Detect which cell encompasses the target text, then output its (x, y) center coordinate. 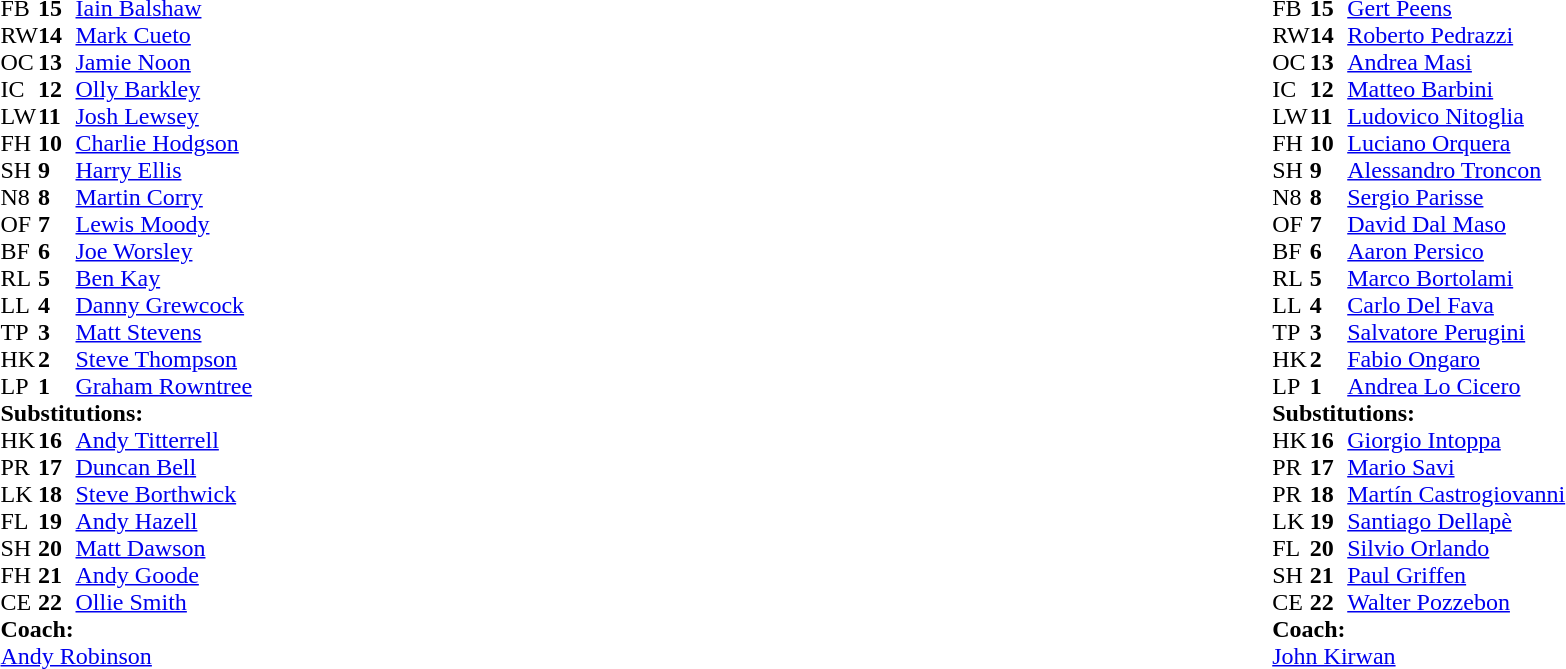
Steve Thompson (164, 360)
Marco Bortolami (1456, 278)
Paul Griffen (1456, 576)
Matt Dawson (164, 548)
Steve Borthwick (164, 494)
Matt Stevens (164, 332)
Salvatore Perugini (1456, 332)
David Dal Maso (1456, 224)
Alessandro Troncon (1456, 170)
Graham Rowntree (164, 386)
Duncan Bell (164, 468)
Harry Ellis (164, 170)
Olly Barkley (164, 90)
Aaron Persico (1456, 252)
Martin Corry (164, 198)
Andy Goode (164, 576)
Andy Hazell (164, 522)
Andrea Masi (1456, 62)
Ollie Smith (164, 602)
Andy Robinson (126, 656)
Martín Castrogiovanni (1456, 494)
Roberto Pedrazzi (1456, 36)
Danny Grewcock (164, 306)
Luciano Orquera (1456, 144)
Ben Kay (164, 278)
Santiago Dellapè (1456, 522)
Sergio Parisse (1456, 198)
Matteo Barbini (1456, 90)
Ludovico Nitoglia (1456, 116)
Giorgio Intoppa (1456, 440)
Josh Lewsey (164, 116)
Charlie Hodgson (164, 144)
Andy Titterrell (164, 440)
Mark Cueto (164, 36)
Carlo Del Fava (1456, 306)
Silvio Orlando (1456, 548)
Joe Worsley (164, 252)
Fabio Ongaro (1456, 360)
Jamie Noon (164, 62)
John Kirwan (1418, 656)
Lewis Moody (164, 224)
Walter Pozzebon (1456, 602)
Andrea Lo Cicero (1456, 386)
Mario Savi (1456, 468)
